Identify which cell holds the provided text, then report its (x, y) central coordinate. 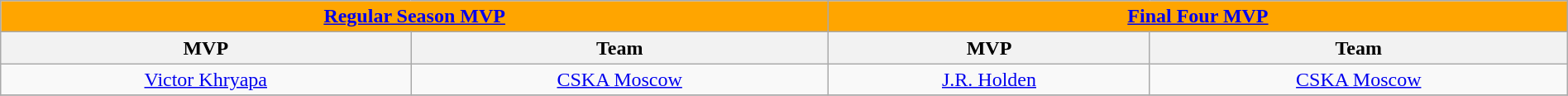
Regular Season MVP (415, 17)
Victor Khryapa (206, 79)
J.R. Holden (989, 79)
Final Four MVP (1198, 17)
